Return [x, y] of the center of cell containing provided text 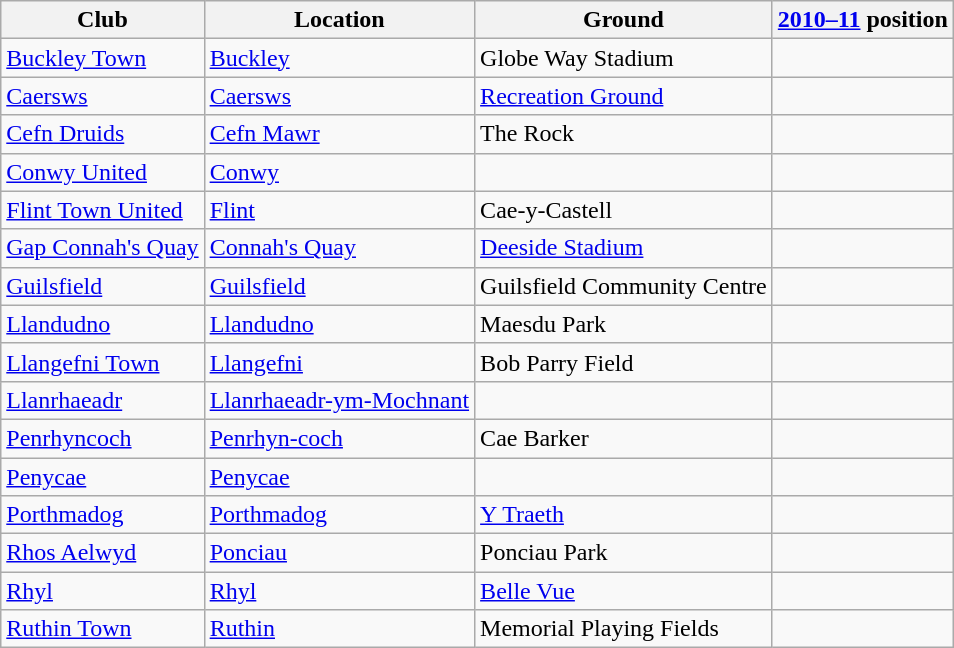
Llanrhaeadr-ym-Mochnant [339, 400]
Ground [624, 20]
Y Traeth [624, 515]
Club [102, 20]
The Rock [624, 134]
Ruthin Town [102, 629]
Conwy [339, 172]
Penrhyncoch [102, 438]
Rhos Aelwyd [102, 553]
Flint [339, 210]
Maesdu Park [624, 324]
Ponciau Park [624, 553]
Llangefni [339, 362]
Globe Way Stadium [624, 58]
Ruthin [339, 629]
Cefn Mawr [339, 134]
Buckley Town [102, 58]
Gap Connah's Quay [102, 248]
Llangefni Town [102, 362]
Buckley [339, 58]
Belle Vue [624, 591]
Penrhyn-coch [339, 438]
Deeside Stadium [624, 248]
2010–11 position [862, 20]
Flint Town United [102, 210]
Recreation Ground [624, 96]
Ponciau [339, 553]
Cae Barker [624, 438]
Guilsfield Community Centre [624, 286]
Llanrhaeadr [102, 400]
Cae-y-Castell [624, 210]
Connah's Quay [339, 248]
Memorial Playing Fields [624, 629]
Location [339, 20]
Cefn Druids [102, 134]
Conwy United [102, 172]
Bob Parry Field [624, 362]
